Output the (x, y) coordinate of the center of the cell containing the given text.  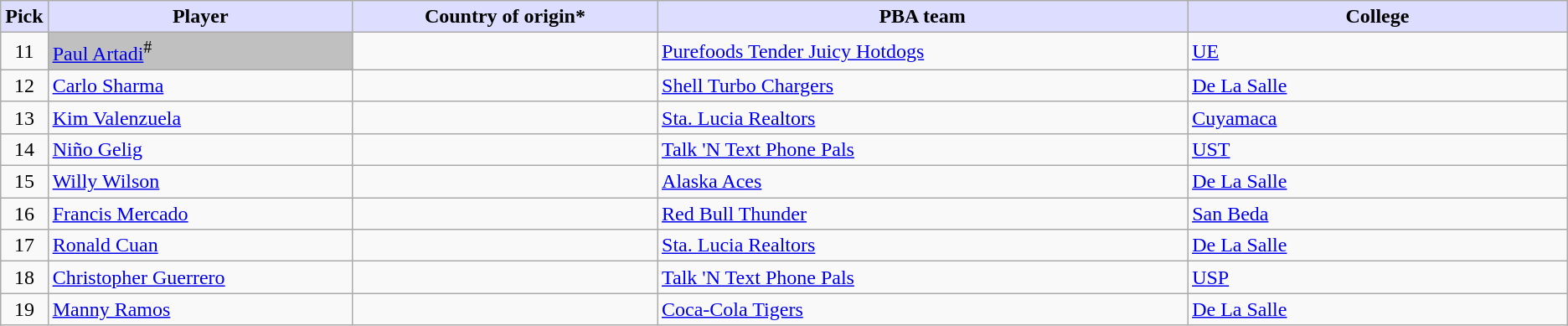
17 (24, 246)
San Beda (1378, 214)
13 (24, 117)
12 (24, 85)
Willy Wilson (200, 182)
Alaska Aces (923, 182)
PBA team (923, 17)
Paul Artadi# (200, 52)
14 (24, 149)
15 (24, 182)
Kim Valenzuela (200, 117)
Country of origin* (504, 17)
Coca-Cola Tigers (923, 309)
Cuyamaca (1378, 117)
18 (24, 277)
Francis Mercado (200, 214)
Pick (24, 17)
11 (24, 52)
Red Bull Thunder (923, 214)
Shell Turbo Chargers (923, 85)
USP (1378, 277)
16 (24, 214)
UE (1378, 52)
Purefoods Tender Juicy Hotdogs (923, 52)
College (1378, 17)
Player (200, 17)
Niño Gelig (200, 149)
Manny Ramos (200, 309)
Carlo Sharma (200, 85)
Christopher Guerrero (200, 277)
19 (24, 309)
Ronald Cuan (200, 246)
UST (1378, 149)
